Pinpoint the cell where the given text exists, returning its [x, y] midpoint coordinate. 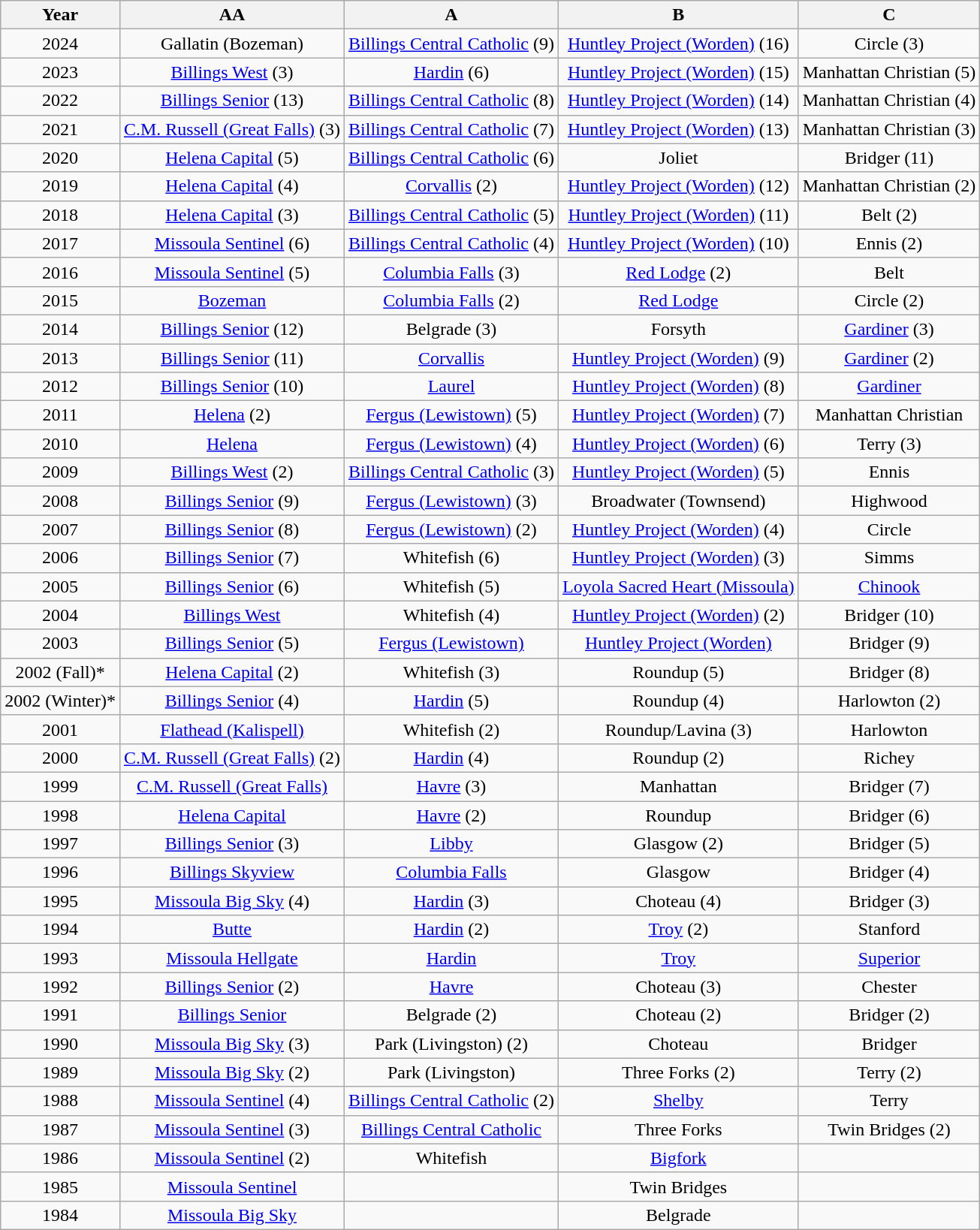
Roundup [679, 815]
Fergus (Lewistown) (5) [452, 415]
2003 [60, 644]
1986 [60, 1158]
Whitefish (3) [452, 672]
Bridger [889, 1044]
Helena Capital (5) [231, 158]
Billings Central Catholic (2) [452, 1101]
Simms [889, 558]
Park (Livingston) (2) [452, 1044]
Missoula Sentinel (4) [231, 1101]
Billings Senior (6) [231, 586]
Billings Senior (3) [231, 844]
Huntley Project (Worden) (4) [679, 529]
Hardin (6) [452, 72]
Laurel [452, 387]
2012 [60, 387]
B [679, 15]
Choteau [679, 1044]
2008 [60, 501]
2023 [60, 72]
Bigfork [679, 1158]
Bozeman [231, 300]
Superior [889, 958]
Billings West (3) [231, 72]
Huntley Project (Worden) (2) [679, 615]
Chinook [889, 586]
Gardiner (3) [889, 329]
Huntley Project (Worden) (5) [679, 472]
Billings Central Catholic (3) [452, 472]
C.M. Russell (Great Falls) [231, 786]
Manhattan Christian [889, 415]
Terry (3) [889, 444]
Bridger (2) [889, 1015]
Missoula Sentinel (3) [231, 1129]
Broadwater (Townsend) [679, 501]
Missoula Sentinel (5) [231, 272]
2016 [60, 272]
Ennis [889, 472]
2002 (Winter)* [60, 701]
Belt (2) [889, 215]
1989 [60, 1072]
Park (Livingston) [452, 1072]
1991 [60, 1015]
Richey [889, 758]
Choteau (3) [679, 987]
2004 [60, 615]
Hardin (5) [452, 701]
2006 [60, 558]
Stanford [889, 930]
Missoula Sentinel (2) [231, 1158]
2022 [60, 101]
Missoula Big Sky (3) [231, 1044]
1998 [60, 815]
A [452, 15]
Billings Senior (2) [231, 987]
Roundup (5) [679, 672]
Bridger (10) [889, 615]
C.M. Russell (Great Falls) (2) [231, 758]
Helena (2) [231, 415]
Glasgow (2) [679, 844]
C.M. Russell (Great Falls) (3) [231, 129]
Columbia Falls (2) [452, 300]
Belgrade (2) [452, 1015]
Billings Senior (11) [231, 358]
Billings Senior [231, 1015]
Loyola Sacred Heart (Missoula) [679, 586]
Hardin (2) [452, 930]
Bridger (6) [889, 815]
Ennis (2) [889, 243]
2015 [60, 300]
Manhattan Christian (4) [889, 101]
Huntley Project (Worden) (16) [679, 44]
1990 [60, 1044]
Three Forks (2) [679, 1072]
Gardiner [889, 387]
2013 [60, 358]
1996 [60, 873]
Huntley Project (Worden) (15) [679, 72]
Huntley Project (Worden) (8) [679, 387]
Corvallis (2) [452, 186]
Hardin [452, 958]
Columbia Falls (3) [452, 272]
Havre (3) [452, 786]
Billings West [231, 615]
2021 [60, 129]
2001 [60, 729]
Billings Senior (10) [231, 387]
Billings Central Catholic (6) [452, 158]
AA [231, 15]
Whitefish (5) [452, 586]
Corvallis [452, 358]
Twin Bridges (2) [889, 1129]
Havre [452, 987]
Huntley Project (Worden) (7) [679, 415]
Billings Senior (4) [231, 701]
2017 [60, 243]
Circle (2) [889, 300]
Bridger (5) [889, 844]
Bridger (9) [889, 644]
Fergus (Lewistown) (2) [452, 529]
Gallatin (Bozeman) [231, 44]
2000 [60, 758]
Billings West (2) [231, 472]
Chester [889, 987]
Manhattan Christian (3) [889, 129]
Terry [889, 1101]
Helena [231, 444]
Billings Central Catholic (5) [452, 215]
Choteau (4) [679, 901]
2007 [60, 529]
1985 [60, 1186]
Circle (3) [889, 44]
Twin Bridges [679, 1186]
Billings Central Catholic (9) [452, 44]
Billings Skyview [231, 873]
Manhattan [679, 786]
Huntley Project (Worden) (12) [679, 186]
Bridger (7) [889, 786]
2019 [60, 186]
Troy (2) [679, 930]
Forsyth [679, 329]
Helena Capital (3) [231, 215]
Missoula Big Sky [231, 1215]
Roundup (4) [679, 701]
1994 [60, 930]
Huntley Project (Worden) (11) [679, 215]
Billings Senior (7) [231, 558]
Billings Senior (8) [231, 529]
2018 [60, 215]
Bridger (4) [889, 873]
1995 [60, 901]
Billings Senior (9) [231, 501]
Fergus (Lewistown) (4) [452, 444]
Joliet [679, 158]
Bridger (8) [889, 672]
Huntley Project (Worden) (13) [679, 129]
Hardin (3) [452, 901]
Belt [889, 272]
Red Lodge [679, 300]
Helena Capital (2) [231, 672]
Billings Senior (13) [231, 101]
1999 [60, 786]
Choteau (2) [679, 1015]
Butte [231, 930]
Billings Senior (5) [231, 644]
C [889, 15]
Missoula Sentinel [231, 1186]
2020 [60, 158]
Flathead (Kalispell) [231, 729]
Highwood [889, 501]
Huntley Project (Worden) [679, 644]
Harlowton (2) [889, 701]
Red Lodge (2) [679, 272]
Missoula Hellgate [231, 958]
2014 [60, 329]
Missoula Big Sky (4) [231, 901]
Columbia Falls [452, 873]
Huntley Project (Worden) (3) [679, 558]
1993 [60, 958]
Missoula Big Sky (2) [231, 1072]
Bridger (11) [889, 158]
1984 [60, 1215]
2009 [60, 472]
2010 [60, 444]
Missoula Sentinel (6) [231, 243]
Manhattan Christian (2) [889, 186]
Libby [452, 844]
Billings Central Catholic [452, 1129]
Terry (2) [889, 1072]
2005 [60, 586]
Belgrade [679, 1215]
Whitefish (4) [452, 615]
Gardiner (2) [889, 358]
Billings Senior (12) [231, 329]
2024 [60, 44]
1988 [60, 1101]
Hardin (4) [452, 758]
Helena Capital (4) [231, 186]
Billings Central Catholic (8) [452, 101]
Huntley Project (Worden) (6) [679, 444]
Huntley Project (Worden) (10) [679, 243]
Belgrade (3) [452, 329]
Troy [679, 958]
2011 [60, 415]
Shelby [679, 1101]
1992 [60, 987]
Circle [889, 529]
Bridger (3) [889, 901]
Havre (2) [452, 815]
Fergus (Lewistown) [452, 644]
Helena Capital [231, 815]
Manhattan Christian (5) [889, 72]
Glasgow [679, 873]
Whitefish (2) [452, 729]
2002 (Fall)* [60, 672]
Billings Central Catholic (4) [452, 243]
Roundup (2) [679, 758]
Harlowton [889, 729]
Year [60, 15]
1987 [60, 1129]
Billings Central Catholic (7) [452, 129]
Three Forks [679, 1129]
Huntley Project (Worden) (14) [679, 101]
Whitefish [452, 1158]
Roundup/Lavina (3) [679, 729]
Huntley Project (Worden) (9) [679, 358]
1997 [60, 844]
Fergus (Lewistown) (3) [452, 501]
Whitefish (6) [452, 558]
